Determine the [x, y] coordinate at the center of the cell enclosing the given text.  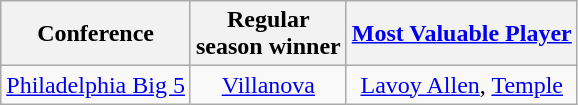
Philadelphia Big 5 [96, 85]
Conference [96, 34]
Villanova [268, 85]
Regular season winner [268, 34]
Most Valuable Player [462, 34]
Lavoy Allen, Temple [462, 85]
